Search for the cell housing the specified text and yield its (X, Y) center coordinate. 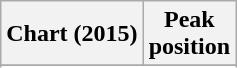
Peakposition (189, 34)
Chart (2015) (72, 34)
